Find where the given text appears and provide that cell's center as [x, y] coordinate. 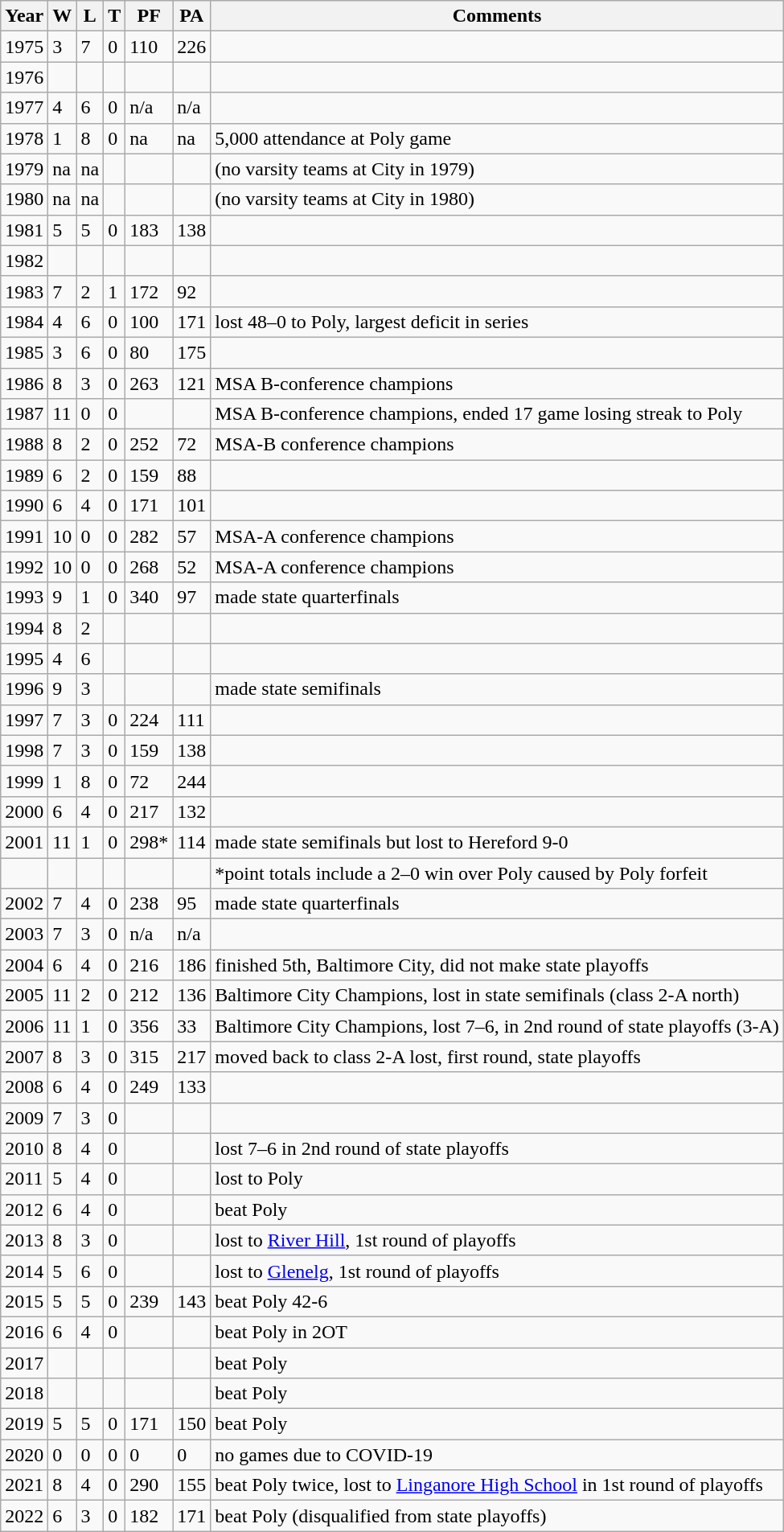
T [114, 16]
356 [150, 1026]
2012 [24, 1210]
95 [191, 904]
5,000 attendance at Poly game [497, 138]
2013 [24, 1240]
2020 [24, 1455]
2011 [24, 1179]
made state semifinals but lost to Hereford 9-0 [497, 842]
136 [191, 996]
PA [191, 16]
1993 [24, 598]
1987 [24, 414]
183 [150, 230]
W [63, 16]
33 [191, 1026]
2019 [24, 1424]
239 [150, 1301]
186 [191, 965]
1996 [24, 689]
1983 [24, 291]
2008 [24, 1087]
finished 5th, Baltimore City, did not make state playoffs [497, 965]
Year [24, 16]
101 [191, 506]
121 [191, 384]
315 [150, 1057]
290 [150, 1485]
1986 [24, 384]
lost 48–0 to Poly, largest deficit in series [497, 322]
155 [191, 1485]
lost 7–6 in 2nd round of state playoffs [497, 1148]
2004 [24, 965]
2001 [24, 842]
2015 [24, 1301]
111 [191, 720]
1979 [24, 169]
Comments [497, 16]
80 [150, 352]
1997 [24, 720]
beat Poly 42-6 [497, 1301]
226 [191, 47]
252 [150, 445]
224 [150, 720]
216 [150, 965]
Baltimore City Champions, lost in state semifinals (class 2-A north) [497, 996]
1984 [24, 322]
*point totals include a 2–0 win over Poly caused by Poly forfeit [497, 873]
97 [191, 598]
238 [150, 904]
1976 [24, 77]
beat Poly (disqualified from state playoffs) [497, 1516]
263 [150, 384]
2003 [24, 934]
(no varsity teams at City in 1980) [497, 199]
212 [150, 996]
Baltimore City Champions, lost 7–6, in 2nd round of state playoffs (3-A) [497, 1026]
MSA B-conference champions [497, 384]
175 [191, 352]
1994 [24, 628]
2022 [24, 1516]
MSA B-conference champions, ended 17 game losing streak to Poly [497, 414]
92 [191, 291]
110 [150, 47]
1998 [24, 750]
282 [150, 536]
1995 [24, 659]
(no varsity teams at City in 1979) [497, 169]
133 [191, 1087]
made state semifinals [497, 689]
52 [191, 567]
beat Poly in 2OT [497, 1332]
2014 [24, 1271]
132 [191, 811]
2010 [24, 1148]
172 [150, 291]
lost to Poly [497, 1179]
1989 [24, 475]
100 [150, 322]
1985 [24, 352]
1999 [24, 781]
2021 [24, 1485]
298* [150, 842]
182 [150, 1516]
244 [191, 781]
PF [150, 16]
2005 [24, 996]
57 [191, 536]
1980 [24, 199]
lost to Glenelg, 1st round of playoffs [497, 1271]
1990 [24, 506]
1978 [24, 138]
1977 [24, 108]
143 [191, 1301]
2006 [24, 1026]
340 [150, 598]
beat Poly twice, lost to Linganore High School in 1st round of playoffs [497, 1485]
2007 [24, 1057]
2017 [24, 1363]
88 [191, 475]
2016 [24, 1332]
1982 [24, 261]
2002 [24, 904]
MSA-B conference champions [497, 445]
268 [150, 567]
1992 [24, 567]
2009 [24, 1118]
L [90, 16]
lost to River Hill, 1st round of playoffs [497, 1240]
1981 [24, 230]
150 [191, 1424]
2018 [24, 1394]
no games due to COVID-19 [497, 1455]
moved back to class 2-A lost, first round, state playoffs [497, 1057]
1991 [24, 536]
2000 [24, 811]
1975 [24, 47]
249 [150, 1087]
1988 [24, 445]
114 [191, 842]
